From the cell containing the given text, extract its center point as (X, Y) coordinate. 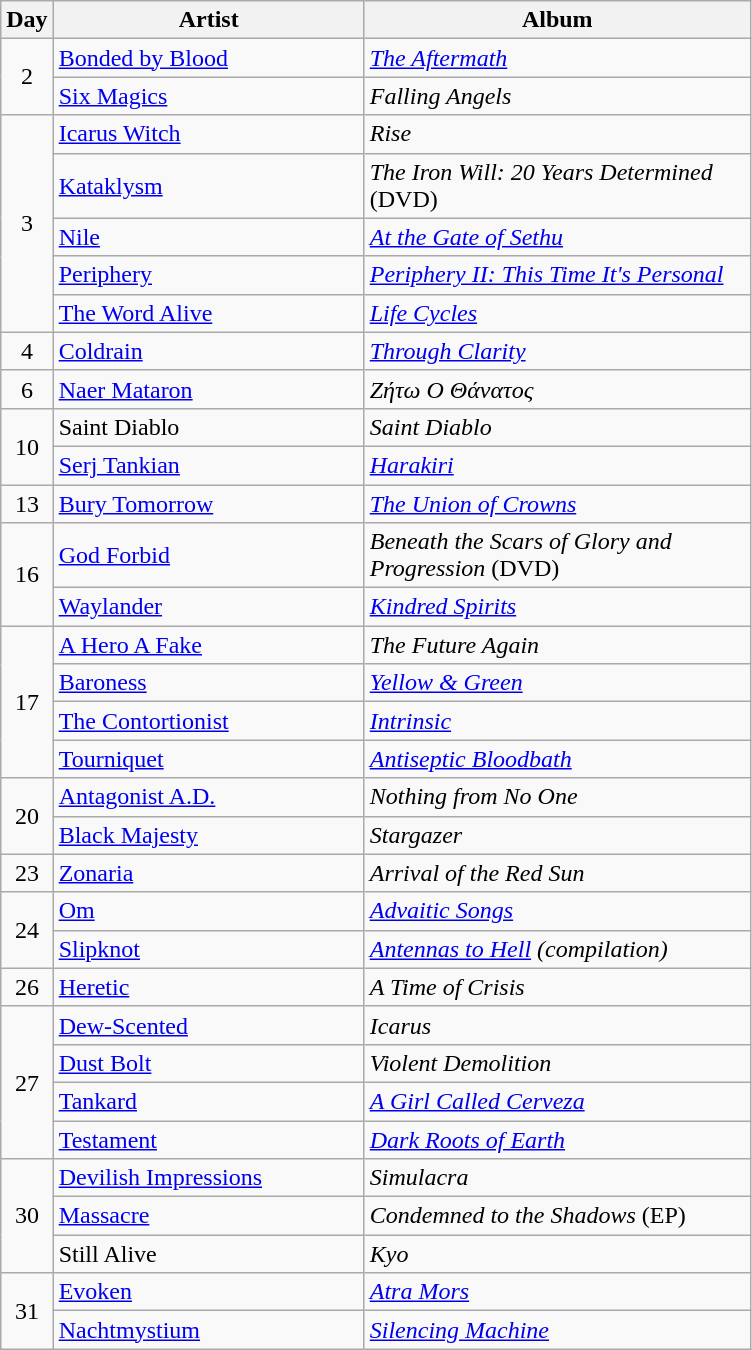
Icarus (557, 1025)
Evoken (208, 1292)
Bonded by Blood (208, 58)
Periphery (208, 275)
13 (27, 503)
Naer Mataron (208, 389)
At the Gate of Sethu (557, 237)
Antagonist A.D. (208, 797)
2 (27, 77)
4 (27, 351)
Advaitic Songs (557, 911)
26 (27, 987)
God Forbid (208, 556)
Slipknot (208, 949)
Om (208, 911)
Artist (208, 20)
Nile (208, 237)
Dust Bolt (208, 1063)
23 (27, 873)
Beneath the Scars of Glory and Progression (DVD) (557, 556)
Kyo (557, 1254)
Rise (557, 134)
Antiseptic Bloodbath (557, 759)
Kataklysm (208, 186)
Violent Demolition (557, 1063)
Album (557, 20)
6 (27, 389)
Tourniquet (208, 759)
20 (27, 816)
Antennas to Hell (compilation) (557, 949)
Condemned to the Shadows (EP) (557, 1216)
Waylander (208, 607)
Ζήτω Ο Θάνατος (557, 389)
Zonaria (208, 873)
30 (27, 1216)
Tankard (208, 1101)
Black Majesty (208, 835)
Nothing from No One (557, 797)
Periphery II: This Time It's Personal (557, 275)
Simulacra (557, 1178)
A Time of Crisis (557, 987)
Silencing Machine (557, 1330)
16 (27, 574)
The Contortionist (208, 721)
The Aftermath (557, 58)
Intrinsic (557, 721)
27 (27, 1082)
Heretic (208, 987)
Yellow & Green (557, 683)
3 (27, 224)
Day (27, 20)
Nachtmystium (208, 1330)
Bury Tomorrow (208, 503)
Massacre (208, 1216)
Life Cycles (557, 313)
17 (27, 702)
Falling Angels (557, 96)
Icarus Witch (208, 134)
Serj Tankian (208, 465)
The Union of Crowns (557, 503)
24 (27, 930)
Coldrain (208, 351)
Baroness (208, 683)
Kindred Spirits (557, 607)
Harakiri (557, 465)
31 (27, 1311)
The Iron Will: 20 Years Determined (DVD) (557, 186)
10 (27, 446)
A Hero A Fake (208, 645)
The Word Alive (208, 313)
Dark Roots of Earth (557, 1139)
Atra Mors (557, 1292)
Six Magics (208, 96)
Through Clarity (557, 351)
A Girl Called Cerveza (557, 1101)
Arrival of the Red Sun (557, 873)
Still Alive (208, 1254)
Stargazer (557, 835)
Devilish Impressions (208, 1178)
Testament (208, 1139)
The Future Again (557, 645)
Dew-Scented (208, 1025)
